Determine the [X, Y] coordinate at the center of the cell enclosing the given text.  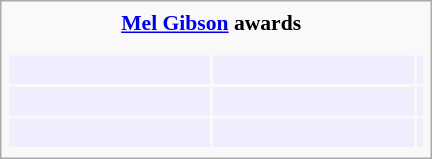
Mel Gibson awards [212, 23]
